Pinpoint the cell where the given text exists, returning its [X, Y] midpoint coordinate. 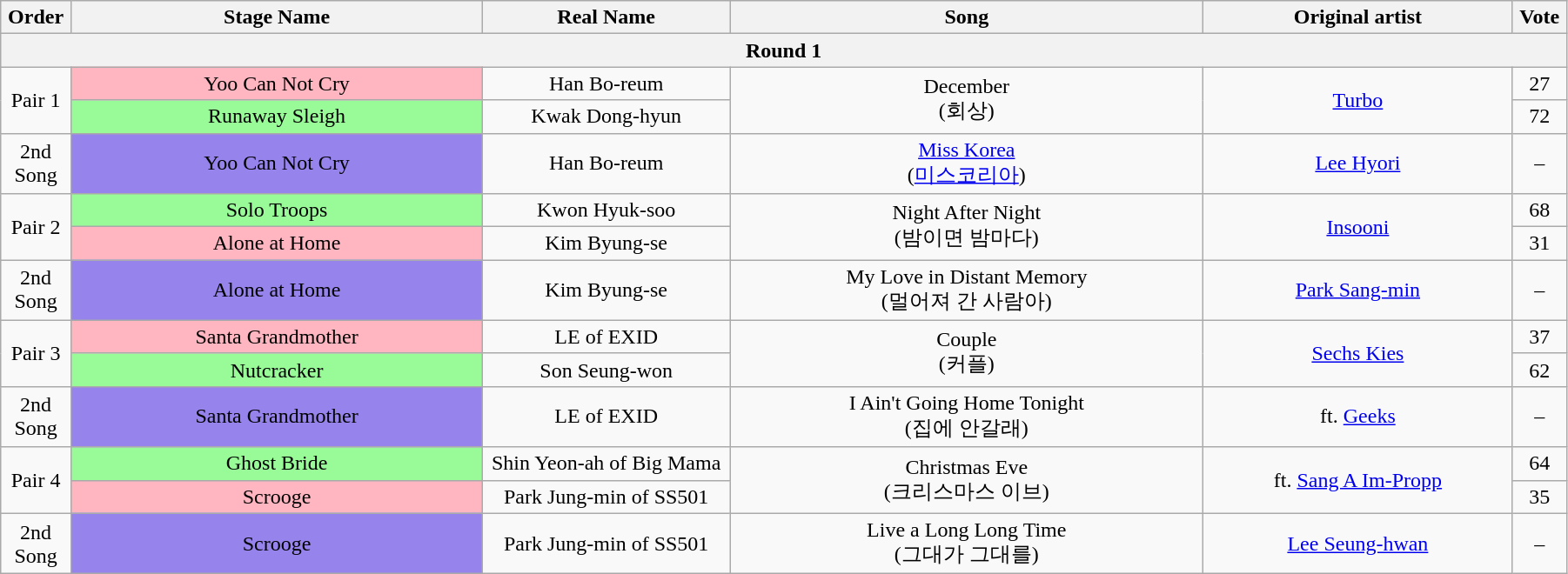
Original artist [1357, 17]
Lee Seung-hwan [1357, 544]
Kwon Hyuk-soo [606, 210]
Night After Night(밤이면 밤마다) [967, 227]
Miss Korea(미스코리아) [967, 164]
Order [37, 17]
My Love in Distant Memory(멀어져 간 사람아) [967, 290]
31 [1540, 244]
Pair 2 [37, 227]
Ghost Bride [277, 464]
Pair 1 [37, 100]
68 [1540, 210]
Kwak Dong-hyun [606, 117]
64 [1540, 464]
72 [1540, 117]
Pair 4 [37, 480]
Lee Hyori [1357, 164]
Christmas Eve(크리스마스 이브) [967, 480]
Live a Long Long Time(그대가 그대를) [967, 544]
Park Sang-min [1357, 290]
Insooni [1357, 227]
ft. Sang A Im-Propp [1357, 480]
Song [967, 17]
Turbo [1357, 100]
Solo Troops [277, 210]
Couple(커플) [967, 353]
Sechs Kies [1357, 353]
Son Seung-won [606, 370]
Runaway Sleigh [277, 117]
37 [1540, 337]
ft. Geeks [1357, 417]
35 [1540, 497]
Shin Yeon-ah of Big Mama [606, 464]
62 [1540, 370]
Pair 3 [37, 353]
I Ain't Going Home Tonight(집에 안갈래) [967, 417]
Vote [1540, 17]
Real Name [606, 17]
Stage Name [277, 17]
Round 1 [784, 50]
Nutcracker [277, 370]
27 [1540, 83]
December(회상) [967, 100]
